Determine the [x, y] coordinate at the center of the cell enclosing the given text.  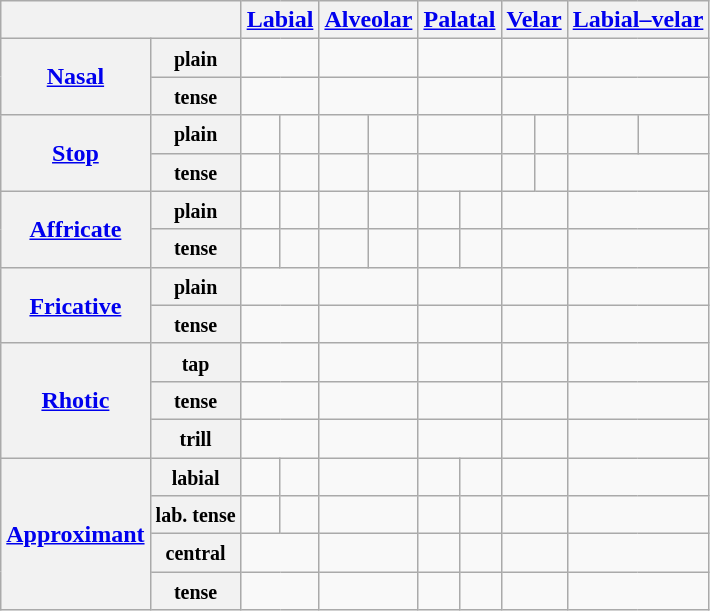
Alveolar [368, 20]
lab. tense [196, 515]
central [196, 553]
Rhotic [76, 400]
Stop [76, 153]
Labial [280, 20]
Nasal [76, 77]
Approximant [76, 534]
trill [196, 438]
Affricate [76, 229]
Labial–velar [638, 20]
tap [196, 362]
Palatal [460, 20]
Fricative [76, 305]
Velar [534, 20]
labial [196, 477]
